Search for the cell housing the specified text and yield its (X, Y) center coordinate. 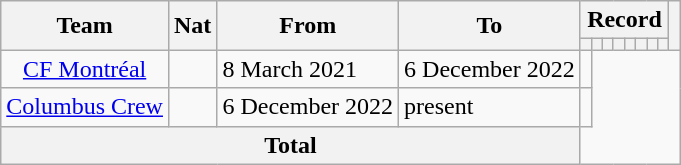
CF Montréal (85, 69)
Record (624, 20)
present (490, 107)
8 March 2021 (308, 69)
Team (85, 26)
Columbus Crew (85, 107)
Nat (192, 26)
Total (290, 145)
From (308, 26)
To (490, 26)
